Provide the (x, y) coordinate of the cell's center where the given text is located.  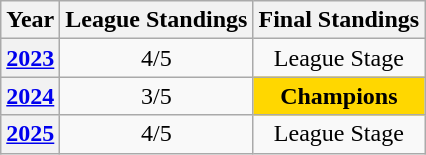
2024 (30, 96)
Final Standings (339, 20)
3/5 (156, 96)
2023 (30, 58)
Year (30, 20)
2025 (30, 134)
Champions (339, 96)
League Standings (156, 20)
